For the text-containing cell, return its midpoint in (x, y) coordinate format. 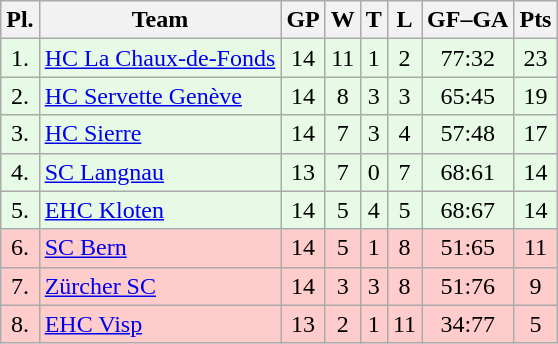
3. (20, 134)
Pl. (20, 20)
17 (536, 134)
51:76 (468, 286)
Team (160, 20)
L (404, 20)
4. (20, 172)
65:45 (468, 96)
8. (20, 324)
19 (536, 96)
2. (20, 96)
T (374, 20)
HC La Chaux-de-Fonds (160, 58)
0 (374, 172)
68:61 (468, 172)
GP (303, 20)
57:48 (468, 134)
EHC Visp (160, 324)
HC Servette Genève (160, 96)
6. (20, 248)
GF–GA (468, 20)
68:67 (468, 210)
1. (20, 58)
51:65 (468, 248)
HC Sierre (160, 134)
34:77 (468, 324)
W (342, 20)
5. (20, 210)
SC Bern (160, 248)
SC Langnau (160, 172)
23 (536, 58)
EHC Kloten (160, 210)
9 (536, 286)
77:32 (468, 58)
Zürcher SC (160, 286)
Pts (536, 20)
7. (20, 286)
